Locate the cell with the specified text and output its (x, y) center coordinate. 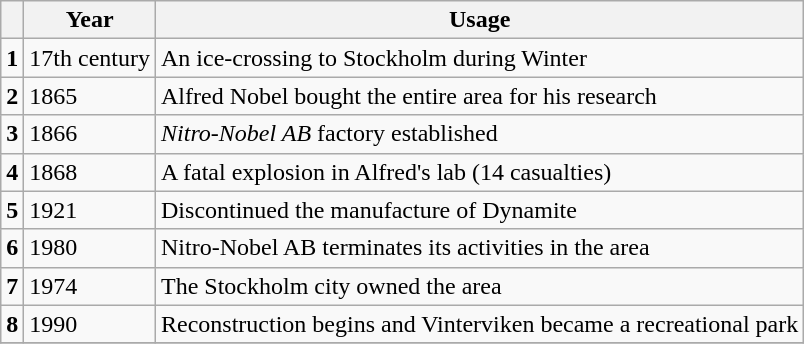
4 (12, 172)
3 (12, 134)
1 (12, 58)
1921 (90, 210)
Alfred Nobel bought the entire area for his research (480, 96)
17th century (90, 58)
Year (90, 20)
7 (12, 286)
Usage (480, 20)
An ice-crossing to Stockholm during Winter (480, 58)
6 (12, 248)
8 (12, 324)
Discontinued the manufacture of Dynamite (480, 210)
1980 (90, 248)
1974 (90, 286)
Reconstruction begins and Vinterviken became a recreational park (480, 324)
5 (12, 210)
1990 (90, 324)
The Stockholm city owned the area (480, 286)
Nitro-Nobel AB terminates its activities in the area (480, 248)
1868 (90, 172)
Nitro-Nobel AB factory established (480, 134)
1866 (90, 134)
A fatal explosion in Alfred's lab (14 casualties) (480, 172)
1865 (90, 96)
2 (12, 96)
